Capture the cell that displays the provided text and extract its (x, y) central coordinate. 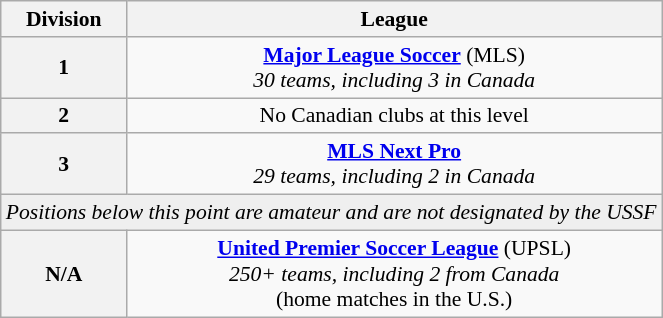
League (394, 19)
United Premier Soccer League (UPSL)250+ teams, including 2 from Canada (home matches in the U.S.) (394, 274)
MLS Next Pro29 teams, including 2 in Canada (394, 164)
3 (64, 164)
N/A (64, 274)
No Canadian clubs at this level (394, 116)
1 (64, 68)
Division (64, 19)
Major League Soccer (MLS)30 teams, including 3 in Canada (394, 68)
Positions below this point are amateur and are not designated by the USSF (332, 213)
2 (64, 116)
